Output the [X, Y] coordinate of the center of the cell containing the given text.  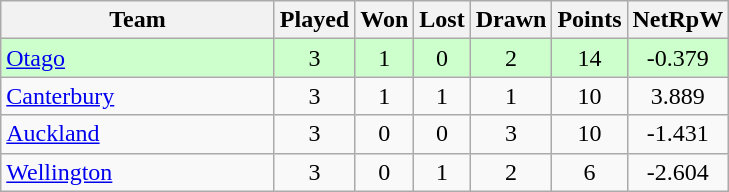
NetRpW [678, 20]
Canterbury [138, 96]
6 [590, 172]
Played [314, 20]
-1.431 [678, 134]
Won [384, 20]
14 [590, 58]
Points [590, 20]
Team [138, 20]
Wellington [138, 172]
Auckland [138, 134]
Lost [442, 20]
Drawn [511, 20]
-2.604 [678, 172]
-0.379 [678, 58]
3.889 [678, 96]
Otago [138, 58]
